Find where the given text appears and provide that cell's center as [X, Y] coordinate. 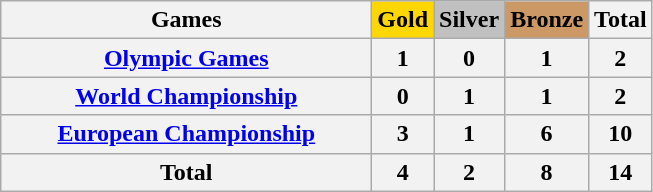
4 [403, 172]
3 [403, 134]
Olympic Games [186, 58]
Gold [403, 20]
Games [186, 20]
European Championship [186, 134]
Silver [470, 20]
14 [621, 172]
10 [621, 134]
Bronze [547, 20]
8 [547, 172]
6 [547, 134]
World Championship [186, 96]
